Identify which cell holds the provided text, then report its (X, Y) central coordinate. 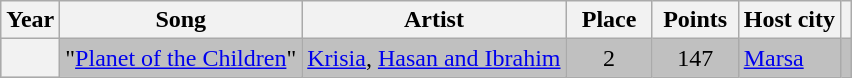
Song (181, 20)
Place (609, 20)
Points (695, 20)
147 (695, 58)
Marsa (789, 58)
Artist (434, 20)
Krisia, Hasan and Ibrahim (434, 58)
Year (30, 20)
2 (609, 58)
"Planet of the Children" (181, 58)
Host city (789, 20)
